Output the (x, y) coordinate of the center of the cell containing the given text.  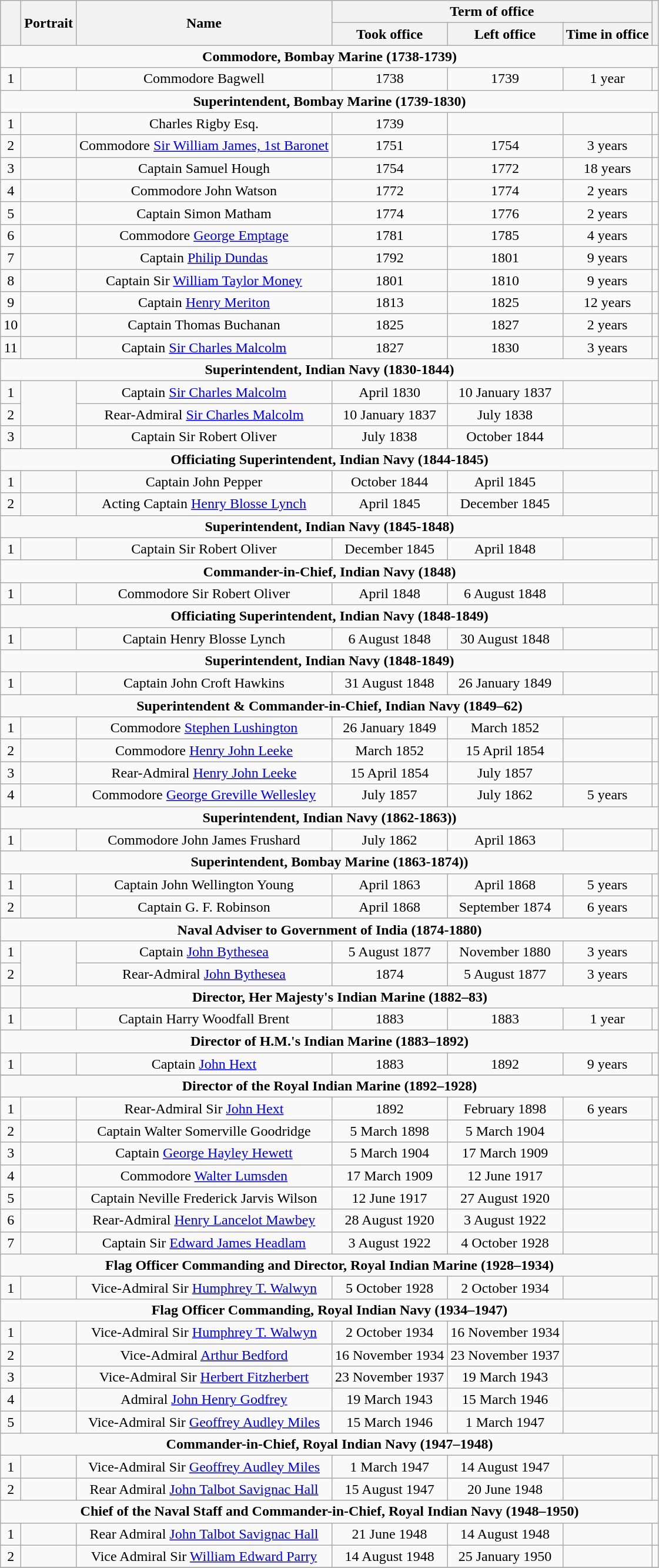
Captain John Croft Hawkins (203, 683)
Captain G. F. Robinson (203, 907)
Captain Henry Meriton (203, 303)
Naval Adviser to Government of India (1874-1880) (329, 929)
Flag Officer Commanding, Royal Indian Navy (1934–1947) (329, 1310)
Commodore Sir Robert Oliver (203, 593)
Commander-in-Chief, Indian Navy (1848) (329, 571)
Superintendent, Indian Navy (1848-1849) (329, 661)
Director of H.M.'s Indian Marine (1883–1892) (329, 1042)
Captain Harry Woodfall Brent (203, 1019)
30 August 1848 (505, 638)
28 August 1920 (389, 1220)
14 August 1947 (505, 1467)
9 (11, 303)
Superintendent, Indian Navy (1845-1848) (329, 526)
February 1898 (505, 1109)
Captain John Wellington Young (203, 885)
Rear-Admiral John Bythesea (203, 974)
21 June 1948 (389, 1534)
1776 (505, 213)
Superintendent, Bombay Marine (1739-1830) (329, 101)
April 1830 (389, 392)
Vice-Admiral Arthur Bedford (203, 1355)
1785 (505, 235)
11 (11, 348)
Commodore John Watson (203, 191)
Captain Walter Somerville Goodridge (203, 1131)
10 (11, 325)
31 August 1848 (389, 683)
1781 (389, 235)
Superintendent, Indian Navy (1830-1844) (329, 370)
4 years (607, 235)
Flag Officer Commanding and Director, Royal Indian Marine (1928–1934) (329, 1265)
4 October 1928 (505, 1243)
Admiral John Henry Godfrey (203, 1400)
1874 (389, 974)
Captain Sir William Taylor Money (203, 281)
Captain Simon Matham (203, 213)
25 January 1950 (505, 1556)
Commodore George Emptage (203, 235)
Superintendent, Bombay Marine (1863-1874)) (329, 862)
Superintendent, Indian Navy (1862-1863)) (329, 818)
18 years (607, 168)
Captain John Hext (203, 1064)
5 October 1928 (389, 1287)
Rear-Admiral Henry Lancelot Mawbey (203, 1220)
Director of the Royal Indian Marine (1892–1928) (329, 1086)
1792 (389, 258)
Portrait (49, 23)
Time in office (607, 34)
Term of office (491, 12)
Officiating Superintendent, Indian Navy (1844-1845) (329, 459)
September 1874 (505, 907)
Commodore John James Frushard (203, 840)
Chief of the Naval Staff and Commander-in-Chief, Royal Indian Navy (1948–1950) (329, 1512)
Charles Rigby Esq. (203, 124)
Captain George Hayley Hewett (203, 1153)
Rear-Admiral Sir Charles Malcolm (203, 415)
Director, Her Majesty's Indian Marine (1882–83) (340, 997)
1738 (389, 79)
Vice Admiral Sir William Edward Parry (203, 1556)
Captain Sir Edward James Headlam (203, 1243)
Commodore Stephen Lushington (203, 728)
November 1880 (505, 952)
Commodore Henry John Leeke (203, 750)
15 August 1947 (389, 1489)
Captain John Bythesea (203, 952)
Captain Neville Frederick Jarvis Wilson (203, 1198)
Captain Philip Dundas (203, 258)
27 August 1920 (505, 1198)
5 March 1898 (389, 1131)
Left office (505, 34)
Vice-Admiral Sir Herbert Fitzherbert (203, 1377)
Commodore Bagwell (203, 79)
Commander-in-Chief, Royal Indian Navy (1947–1948) (329, 1444)
1810 (505, 281)
1751 (389, 146)
Captain Samuel Hough (203, 168)
Commodore Sir William James, 1st Baronet (203, 146)
Captain Henry Blosse Lynch (203, 638)
1830 (505, 348)
Name (203, 23)
Commodore, Bombay Marine (1738-1739) (329, 56)
Rear-Admiral Henry John Leeke (203, 773)
Rear-Admiral Sir John Hext (203, 1109)
Captain Thomas Buchanan (203, 325)
Took office (389, 34)
1813 (389, 303)
Commodore Walter Lumsden (203, 1176)
20 June 1948 (505, 1489)
Commodore George Greville Wellesley (203, 795)
Captain John Pepper (203, 482)
Acting Captain Henry Blosse Lynch (203, 504)
12 years (607, 303)
Superintendent & Commander-in-Chief, Indian Navy (1849–62) (329, 706)
8 (11, 281)
Officiating Superintendent, Indian Navy (1848-1849) (329, 616)
